Scan for the cell matching the given text and deliver its (X, Y) coordinate at center. 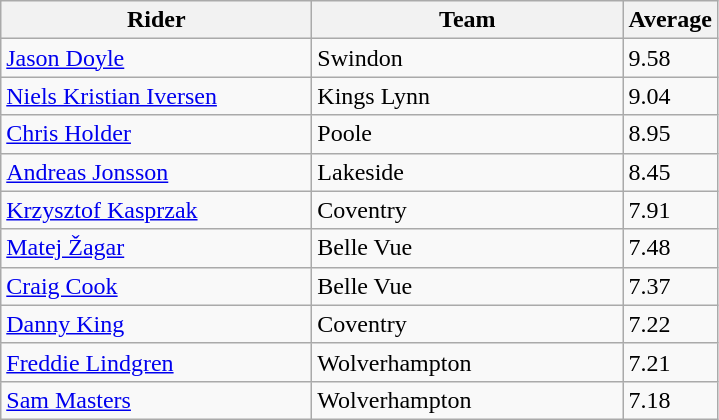
Danny King (156, 324)
8.95 (670, 134)
9.58 (670, 58)
Kings Lynn (468, 96)
Matej Žagar (156, 248)
7.91 (670, 210)
8.45 (670, 172)
Sam Masters (156, 400)
Jason Doyle (156, 58)
7.21 (670, 362)
7.22 (670, 324)
7.48 (670, 248)
7.37 (670, 286)
Team (468, 20)
Craig Cook (156, 286)
Rider (156, 20)
Krzysztof Kasprzak (156, 210)
9.04 (670, 96)
Chris Holder (156, 134)
Niels Kristian Iversen (156, 96)
Swindon (468, 58)
Andreas Jonsson (156, 172)
Poole (468, 134)
7.18 (670, 400)
Average (670, 20)
Freddie Lindgren (156, 362)
Lakeside (468, 172)
